Determine the [X, Y] coordinate at the center of the cell enclosing the given text.  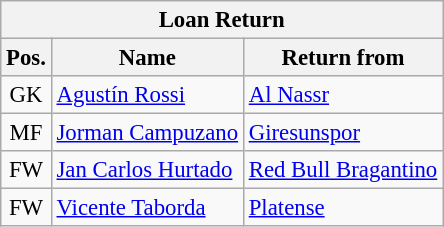
Name [147, 58]
Red Bull Bragantino [342, 170]
Return from [342, 58]
Al Nassr [342, 95]
Loan Return [222, 20]
MF [26, 133]
Giresunspor [342, 133]
Platense [342, 208]
Vicente Taborda [147, 208]
Jan Carlos Hurtado [147, 170]
Pos. [26, 58]
GK [26, 95]
Agustín Rossi [147, 95]
Jorman Campuzano [147, 133]
